Locate the cell with the specified text and output its [x, y] center coordinate. 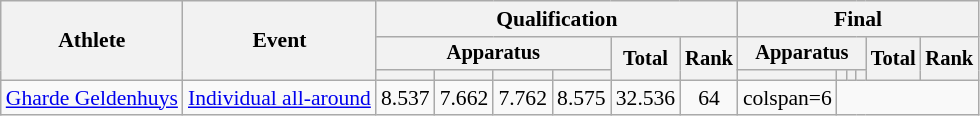
Final [858, 19]
7.662 [464, 98]
8.575 [582, 98]
64 [709, 98]
Qualification [557, 19]
Athlete [92, 40]
Individual all-around [280, 98]
7.762 [522, 98]
8.537 [406, 98]
colspan=6 [788, 98]
32.536 [646, 98]
Gharde Geldenhuys [92, 98]
Event [280, 40]
